Locate the cell with the specified text and output its (x, y) center coordinate. 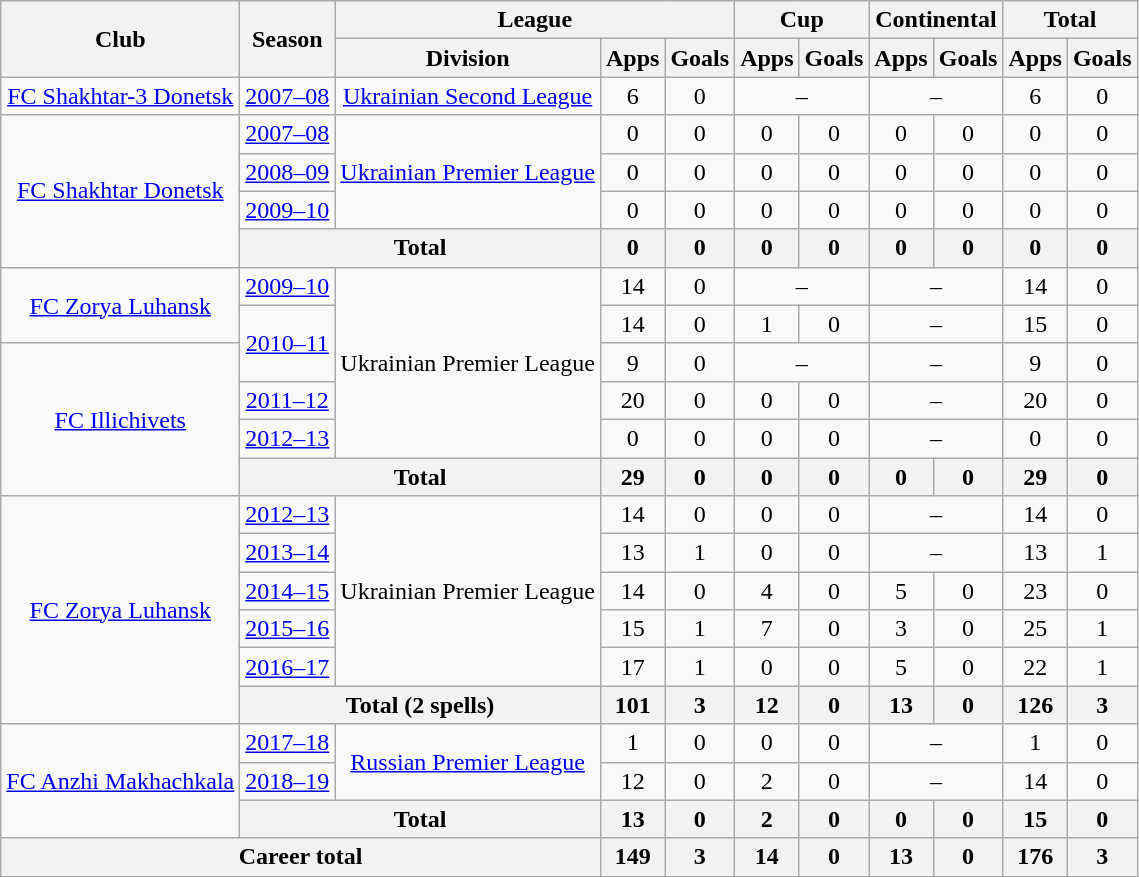
Russian Premier League (468, 762)
22 (1035, 667)
Season (288, 39)
FC Shakhtar Donetsk (120, 191)
Career total (301, 857)
2014–15 (288, 591)
7 (767, 629)
25 (1035, 629)
2013–14 (288, 553)
League (535, 20)
Cup (802, 20)
FC Anzhi Makhachkala (120, 781)
101 (632, 705)
Ukrainian Second League (468, 96)
FC Shakhtar-3 Donetsk (120, 96)
17 (632, 667)
176 (1035, 857)
Total (2 spells) (420, 705)
23 (1035, 591)
Club (120, 39)
2016–17 (288, 667)
Continental (936, 20)
Division (468, 58)
2017–18 (288, 743)
149 (632, 857)
4 (767, 591)
2008–09 (288, 172)
126 (1035, 705)
2018–19 (288, 781)
2015–16 (288, 629)
FC Illichivets (120, 419)
2010–11 (288, 343)
2011–12 (288, 400)
